Determine the [x, y] coordinate at the center of the cell enclosing the given text.  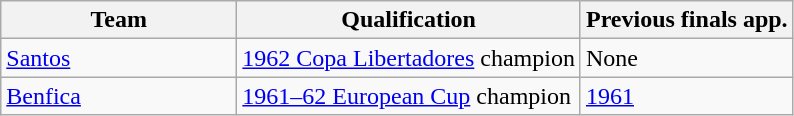
1962 Copa Libertadores champion [409, 58]
Qualification [409, 20]
None [686, 58]
Previous finals app. [686, 20]
Benfica [119, 96]
1961–62 European Cup champion [409, 96]
1961 [686, 96]
Team [119, 20]
Santos [119, 58]
